Scan for the cell matching the given text and deliver its (x, y) coordinate at center. 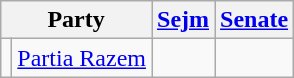
Party (76, 20)
Senate (254, 20)
Sejm (184, 20)
Partia Razem (82, 58)
